Identify which cell holds the provided text, then report its (X, Y) central coordinate. 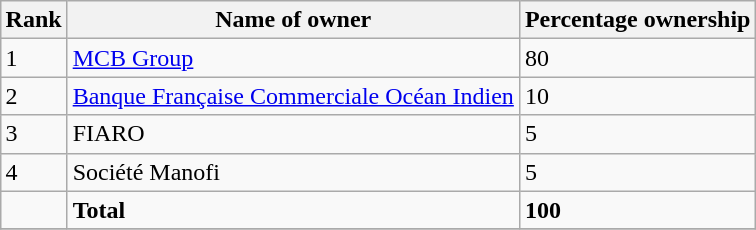
MCB Group (293, 58)
4 (34, 172)
FIARO (293, 134)
Total (293, 210)
Société Manofi (293, 172)
3 (34, 134)
80 (638, 58)
Rank (34, 20)
1 (34, 58)
10 (638, 96)
Percentage ownership (638, 20)
2 (34, 96)
Name of owner (293, 20)
Banque Française Commerciale Océan Indien (293, 96)
100 (638, 210)
